Determine the [x, y] coordinate at the center of the cell enclosing the given text.  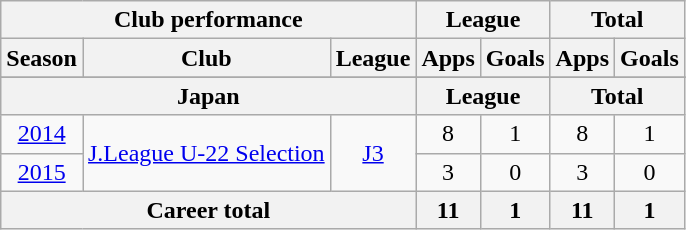
2014 [42, 134]
Club [206, 58]
Club performance [208, 20]
J3 [373, 153]
J.League U-22 Selection [206, 153]
Career total [208, 210]
2015 [42, 172]
Season [42, 58]
Japan [208, 96]
